Pinpoint the cell where the given text exists, returning its [X, Y] midpoint coordinate. 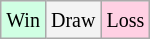
Loss [126, 20]
Win [24, 20]
Draw [72, 20]
